Identify which cell holds the provided text, then report its (X, Y) central coordinate. 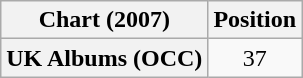
UK Albums (OCC) (104, 58)
37 (255, 58)
Position (255, 20)
Chart (2007) (104, 20)
